Find where the given text appears and provide that cell's center as (x, y) coordinate. 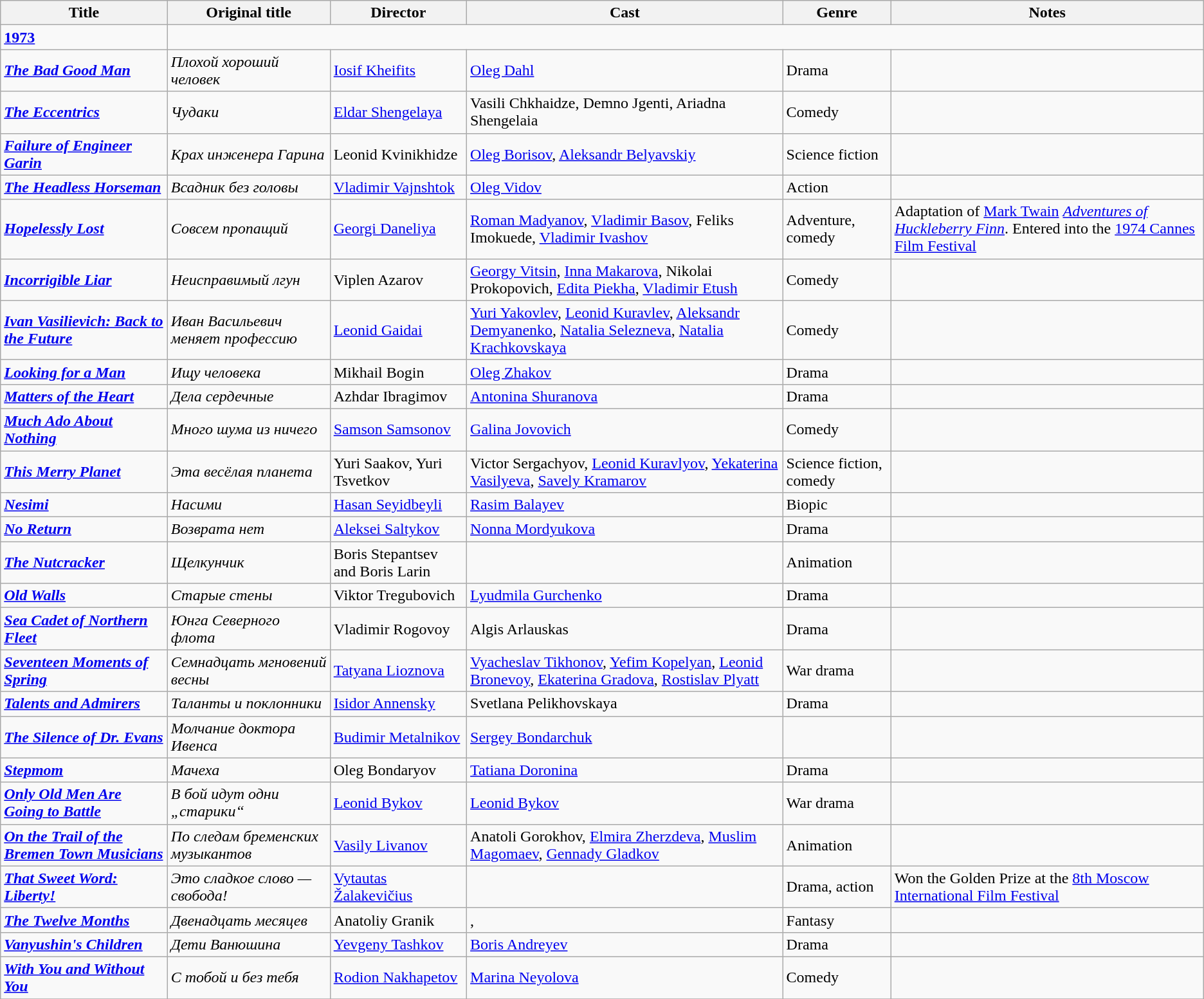
Aleksei Saltykov (398, 529)
Much Ado About Nothing (84, 430)
Adventure, comedy (837, 229)
Leonid Kvinikhidze (398, 154)
Boris Stepantsev and Boris Larin (398, 562)
That Sweet Word: Liberty! (84, 886)
Georgy Vitsin, Inna Makarova, Nikolai Prokopovich, Edita Piekha, Vladimir Etush (625, 279)
Old Walls (84, 596)
Старые стены (248, 596)
Only Old Men Are Going to Battle (84, 803)
Stepmom (84, 770)
Sergey Bondarchuk (625, 737)
No Return (84, 529)
Vasili Chkhaidze, Demno Jgenti, Ariadna Shengelaia (625, 112)
Leonid Gaidai (398, 330)
Antonina Shuranova (625, 396)
Oleg Bondaryov (398, 770)
Seventeen Moments of Spring (84, 670)
Incorrigible Liar (84, 279)
Director (398, 13)
Иван Васильевич меняет профессию (248, 330)
Nesimi (84, 505)
Vyacheslav Tikhonov, Yefim Kopelyan, Leonid Bronevoy, Ekaterina Gradova, Rostislav Plyatt (625, 670)
Щелкунчик (248, 562)
Tatiana Doronina (625, 770)
Yuri Yakovlev, Leonid Kuravlev, Aleksandr Demyanenko, Natalia Selezneva, Natalia Krachkovskaya (625, 330)
Всадник без головы (248, 187)
Мачеха (248, 770)
Viktor Tregubovich (398, 596)
Возврата нет (248, 529)
Samson Samsonov (398, 430)
Mikhail Bogin (398, 372)
Таланты и поклонники (248, 704)
Nonna Mordyukova (625, 529)
Двенадцать месяцев (248, 920)
Это сладкое слово — свобода! (248, 886)
Lyudmila Gurchenko (625, 596)
Notes (1047, 13)
Won the Golden Prize at the 8th Moscow International Film Festival (1047, 886)
Vanyushin's Children (84, 944)
Oleg Dahl (625, 71)
Georgi Daneliya (398, 229)
, (625, 920)
The Bad Good Man (84, 71)
The Nutcracker (84, 562)
Title (84, 13)
Iosif Kheifits (398, 71)
С тобой и без тебя (248, 978)
В бой идут одни „старики“ (248, 803)
Vytautas Žalakevičius (398, 886)
Genre (837, 13)
Vladimir Vajnshtok (398, 187)
Action (837, 187)
Eldar Shengelaya (398, 112)
Насими (248, 505)
Talents and Admirers (84, 704)
Svetlana Pelikhovskaya (625, 704)
Много шума из ничего (248, 430)
Failure of Engineer Garin (84, 154)
Плохой хороший человек (248, 71)
Oleg Vidov (625, 187)
Семнадцать мгновений весны (248, 670)
Algis Arlauskas (625, 629)
Vasily Livanov (398, 845)
With You and Without You (84, 978)
The Headless Horseman (84, 187)
Неисправимый лгун (248, 279)
Hasan Seyidbeyli (398, 505)
1973 (84, 37)
Oleg Borisov, Aleksandr Belyavskiy (625, 154)
Hopelessly Lost (84, 229)
Ivan Vasilievich: Back to the Future (84, 330)
This Merry Planet (84, 471)
Fantasy (837, 920)
The Twelve Months (84, 920)
Sea Cadet of Northern Fleet (84, 629)
Science fiction, comedy (837, 471)
Viplen Azarov (398, 279)
Молчание доктора Ивенса (248, 737)
Roman Madyanov, Vladimir Basov, Feliks Imokuede, Vladimir Ivashov (625, 229)
Budimir Metalnikov (398, 737)
Anatoliy Granik (398, 920)
Biopic (837, 505)
Чудаки (248, 112)
Oleg Zhakov (625, 372)
Yuri Saakov, Yuri Tsvetkov (398, 471)
Yevgeny Tashkov (398, 944)
Anatoli Gorokhov, Elmira Zherzdeva, Muslim Magomaev, Gennady Gladkov (625, 845)
The Eccentrics (84, 112)
Victor Sergachyov, Leonid Kuravlyov, Yekaterina Vasilyeva, Savely Kramarov (625, 471)
Azhdar Ibragimov (398, 396)
Galina Jovovich (625, 430)
Ищу человека (248, 372)
Vladimir Rogovoy (398, 629)
Isidor Annensky (398, 704)
Cast (625, 13)
Совсем пропащий (248, 229)
Science fiction (837, 154)
Юнга Северного флота (248, 629)
По следам бременских музыкантов (248, 845)
Rasim Balayev (625, 505)
Дела сердечные (248, 396)
Rodion Nakhapetov (398, 978)
Looking for a Man (84, 372)
On the Trail of the Bremen Town Musicians (84, 845)
The Silence of Dr. Evans (84, 737)
Matters of the Heart (84, 396)
Дети Ванюшина (248, 944)
Boris Andreyev (625, 944)
Original title (248, 13)
Крах инженера Гарина (248, 154)
Эта весёлая планета (248, 471)
Drama, action (837, 886)
Tatyana Lioznova (398, 670)
Adaptation of Mark Twain Adventures of Huckleberry Finn. Entered into the 1974 Cannes Film Festival (1047, 229)
Marina Neyolova (625, 978)
